Provide the (x, y) coordinate of the cell's center where the given text is located.  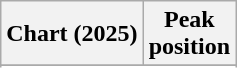
Peakposition (189, 34)
Chart (2025) (72, 34)
